Capture the cell that displays the provided text and extract its (x, y) central coordinate. 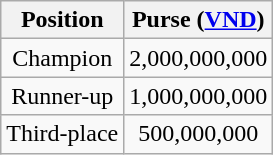
Purse (VND) (198, 20)
Runner-up (62, 96)
500,000,000 (198, 134)
2,000,000,000 (198, 58)
1,000,000,000 (198, 96)
Third-place (62, 134)
Position (62, 20)
Champion (62, 58)
